Capture the cell that displays the provided text and extract its [X, Y] central coordinate. 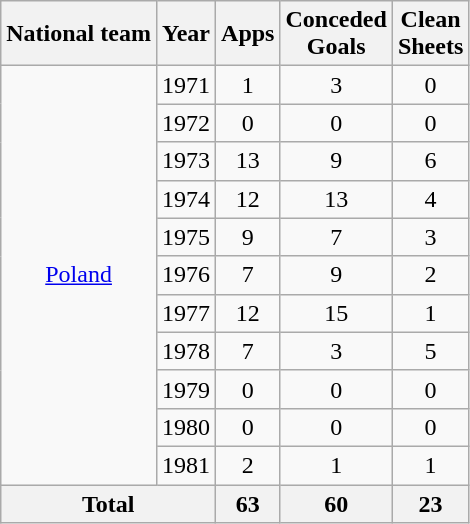
1971 [186, 85]
1974 [186, 199]
1979 [186, 389]
National team [79, 34]
ConcededGoals [336, 34]
1973 [186, 161]
Apps [248, 34]
Year [186, 34]
1976 [186, 275]
1978 [186, 351]
1977 [186, 313]
Poland [79, 276]
1975 [186, 237]
23 [430, 503]
6 [430, 161]
4 [430, 199]
60 [336, 503]
63 [248, 503]
15 [336, 313]
Total [108, 503]
1981 [186, 465]
1972 [186, 123]
5 [430, 351]
1980 [186, 427]
CleanSheets [430, 34]
